Search for the cell housing the specified text and yield its [x, y] center coordinate. 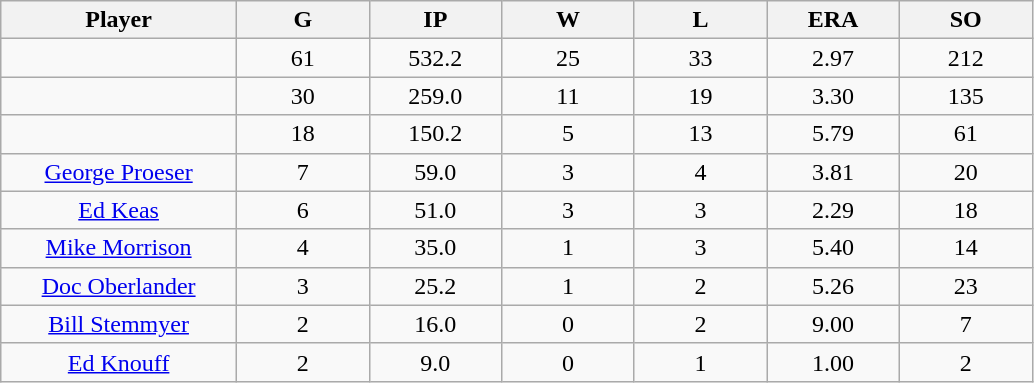
30 [302, 96]
Ed Keas [119, 210]
5.79 [834, 134]
20 [966, 172]
212 [966, 58]
33 [700, 58]
16.0 [436, 324]
Doc Oberlander [119, 286]
35.0 [436, 248]
23 [966, 286]
1.00 [834, 362]
5.26 [834, 286]
Ed Knouff [119, 362]
59.0 [436, 172]
9.00 [834, 324]
19 [700, 96]
51.0 [436, 210]
5 [568, 134]
Bill Stemmyer [119, 324]
ERA [834, 20]
135 [966, 96]
9.0 [436, 362]
G [302, 20]
L [700, 20]
150.2 [436, 134]
W [568, 20]
2.29 [834, 210]
5.40 [834, 248]
2.97 [834, 58]
25.2 [436, 286]
3.81 [834, 172]
25 [568, 58]
6 [302, 210]
14 [966, 248]
13 [700, 134]
3.30 [834, 96]
SO [966, 20]
Player [119, 20]
11 [568, 96]
George Proeser [119, 172]
259.0 [436, 96]
532.2 [436, 58]
IP [436, 20]
Mike Morrison [119, 248]
